Pinpoint the cell where the given text exists, returning its [x, y] midpoint coordinate. 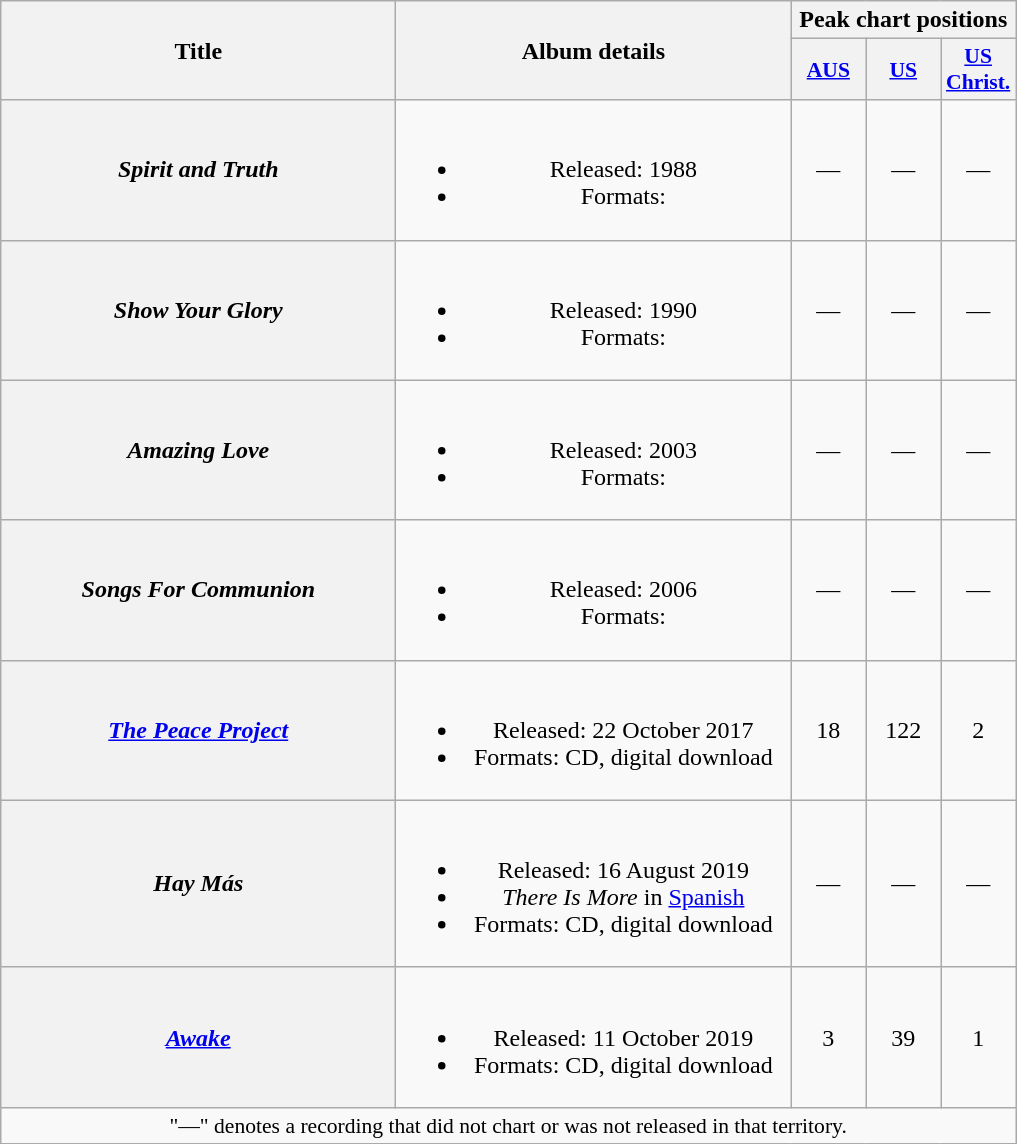
18 [828, 730]
2 [978, 730]
122 [904, 730]
"—" denotes a recording that did not chart or was not released in that territory. [508, 1125]
3 [828, 1037]
Released: 2006Formats: [594, 590]
Peak chart positions [904, 20]
Songs For Communion [198, 590]
Released: 16 August 2019There Is More in SpanishFormats: CD, digital download [594, 884]
Released: 2003Formats: [594, 450]
Spirit and Truth [198, 170]
Amazing Love [198, 450]
AUS [828, 70]
Released: 1988Formats: [594, 170]
Released: 22 October 2017Formats: CD, digital download [594, 730]
Released: 11 October 2019Formats: CD, digital download [594, 1037]
USChrist. [978, 70]
Hay Más [198, 884]
The Peace Project [198, 730]
1 [978, 1037]
39 [904, 1037]
US [904, 70]
Title [198, 50]
Released: 1990Formats: [594, 310]
Show Your Glory [198, 310]
Album details [594, 50]
Awake [198, 1037]
